Return [x, y] of the center of cell containing provided text 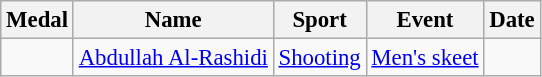
Event [425, 20]
Date [512, 20]
Abdullah Al-Rashidi [173, 58]
Name [173, 20]
Shooting [320, 58]
Medal [38, 20]
Sport [320, 20]
Men's skeet [425, 58]
